Find where the given text appears and provide that cell's center as (X, Y) coordinate. 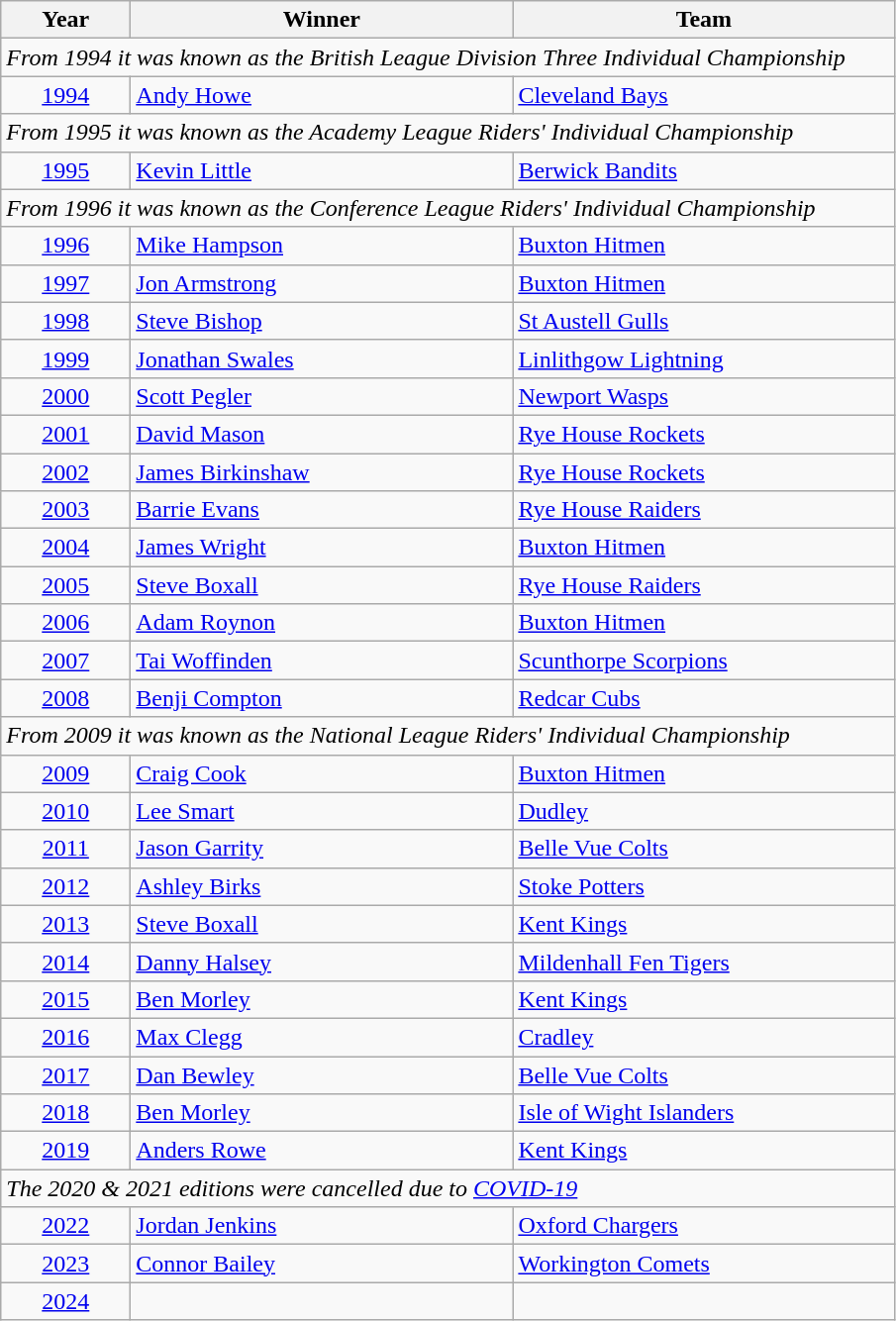
2002 (65, 472)
Craig Cook (322, 773)
2010 (65, 811)
Redcar Cubs (704, 698)
Barrie Evans (322, 510)
Adam Roynon (322, 623)
Mildenhall Fen Tigers (704, 962)
Stoke Potters (704, 886)
Oxford Chargers (704, 1226)
Tai Woffinden (322, 660)
2000 (65, 396)
Steve Bishop (322, 321)
Team (704, 20)
James Wright (322, 548)
2013 (65, 924)
1998 (65, 321)
2001 (65, 434)
2015 (65, 999)
James Birkinshaw (322, 472)
2007 (65, 660)
From 1995 it was known as the Academy League Riders' Individual Championship (448, 133)
2022 (65, 1226)
Kevin Little (322, 170)
1996 (65, 246)
Workington Comets (704, 1264)
Jon Armstrong (322, 283)
From 2009 it was known as the National League Riders' Individual Championship (448, 736)
Scunthorpe Scorpions (704, 660)
From 1994 it was known as the British League Division Three Individual Championship (448, 57)
Anders Rowe (322, 1151)
Andy Howe (322, 95)
2008 (65, 698)
From 1996 it was known as the Conference League Riders' Individual Championship (448, 208)
2018 (65, 1113)
2005 (65, 585)
Lee Smart (322, 811)
2024 (65, 1301)
2009 (65, 773)
Scott Pegler (322, 396)
Year (65, 20)
Dudley (704, 811)
The 2020 & 2021 editions were cancelled due to COVID-19 (448, 1188)
Isle of Wight Islanders (704, 1113)
2023 (65, 1264)
Jordan Jenkins (322, 1226)
Jonathan Swales (322, 358)
1994 (65, 95)
Jason Garrity (322, 849)
Newport Wasps (704, 396)
2012 (65, 886)
Mike Hampson (322, 246)
Danny Halsey (322, 962)
Berwick Bandits (704, 170)
Cradley (704, 1037)
2006 (65, 623)
2003 (65, 510)
Winner (322, 20)
Ashley Birks (322, 886)
Benji Compton (322, 698)
2019 (65, 1151)
2016 (65, 1037)
2017 (65, 1074)
Max Clegg (322, 1037)
Connor Bailey (322, 1264)
2004 (65, 548)
2011 (65, 849)
David Mason (322, 434)
1999 (65, 358)
Linlithgow Lightning (704, 358)
1995 (65, 170)
2014 (65, 962)
1997 (65, 283)
Dan Bewley (322, 1074)
St Austell Gulls (704, 321)
Cleveland Bays (704, 95)
